Extract the (X, Y) coordinate from the center of the cell holding the provided text.  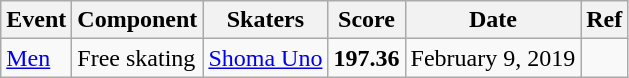
Skaters (266, 20)
Date (493, 20)
Component (138, 20)
Free skating (138, 58)
Score (366, 20)
Ref (604, 20)
197.36 (366, 58)
Men (36, 58)
February 9, 2019 (493, 58)
Event (36, 20)
Shoma Uno (266, 58)
